For the text-containing cell, return its midpoint in [x, y] coordinate format. 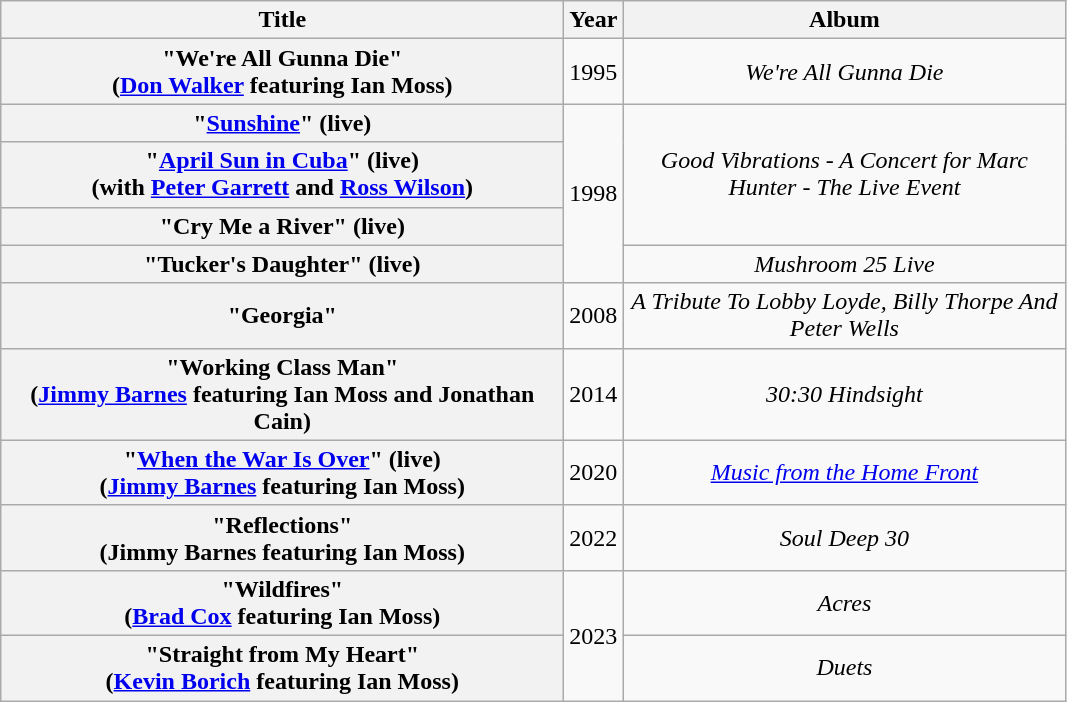
2023 [594, 635]
Good Vibrations - A Concert for Marc Hunter - The Live Event [844, 174]
2014 [594, 394]
Duets [844, 668]
Acres [844, 602]
Music from the Home Front [844, 472]
Mushroom 25 Live [844, 264]
A Tribute To Lobby Loyde, Billy Thorpe And Peter Wells [844, 316]
"April Sun in Cuba" (live)(with Peter Garrett and Ross Wilson) [282, 174]
1995 [594, 72]
Soul Deep 30 [844, 538]
"Cry Me a River" (live) [282, 226]
"Straight from My Heart" (Kevin Borich featuring Ian Moss) [282, 668]
30:30 Hindsight [844, 394]
Title [282, 20]
2020 [594, 472]
Year [594, 20]
1998 [594, 194]
2008 [594, 316]
We're All Gunna Die [844, 72]
"Wildfires" (Brad Cox featuring Ian Moss) [282, 602]
2022 [594, 538]
"We're All Gunna Die"(Don Walker featuring Ian Moss) [282, 72]
"Sunshine" (live) [282, 123]
Album [844, 20]
"Working Class Man" (Jimmy Barnes featuring Ian Moss and Jonathan Cain) [282, 394]
"Reflections" (Jimmy Barnes featuring Ian Moss) [282, 538]
"Tucker's Daughter" (live) [282, 264]
"Georgia" [282, 316]
"When the War Is Over" (live) (Jimmy Barnes featuring Ian Moss) [282, 472]
